Capture the cell that displays the provided text and extract its [x, y] central coordinate. 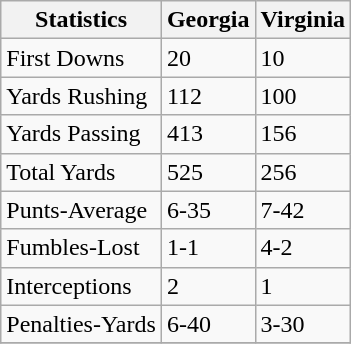
Total Yards [82, 172]
20 [208, 58]
156 [303, 134]
Georgia [208, 20]
4-2 [303, 248]
Yards Passing [82, 134]
1-1 [208, 248]
Fumbles-Lost [82, 248]
Penalties-Yards [82, 324]
Interceptions [82, 286]
6-40 [208, 324]
10 [303, 58]
Yards Rushing [82, 96]
7-42 [303, 210]
6-35 [208, 210]
2 [208, 286]
Virginia [303, 20]
525 [208, 172]
3-30 [303, 324]
100 [303, 96]
1 [303, 286]
413 [208, 134]
Punts-Average [82, 210]
Statistics [82, 20]
First Downs [82, 58]
256 [303, 172]
112 [208, 96]
